Search for the cell housing the specified text and yield its (x, y) center coordinate. 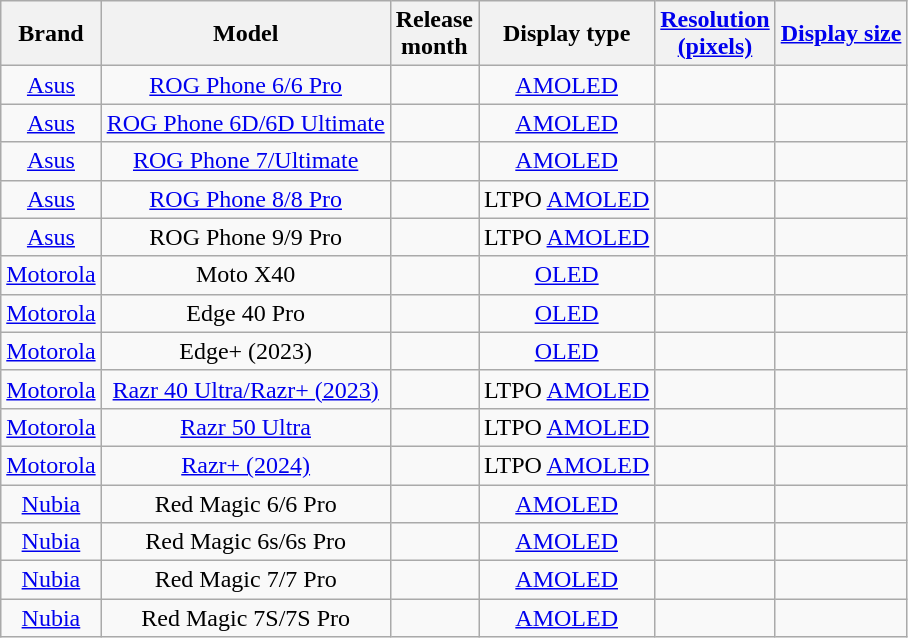
Releasemonth (434, 34)
Red Magic 7/7 Pro (246, 580)
Razr 50 Ultra (246, 427)
Model (246, 34)
Moto X40 (246, 275)
ROG Phone 9/9 Pro (246, 237)
Display type (567, 34)
Display size (841, 34)
Razr+ (2024) (246, 465)
ROG Phone 6D/6D Ultimate (246, 123)
ROG Phone 7/Ultimate (246, 161)
Edge 40 Pro (246, 313)
Brand (51, 34)
Red Magic 7S/7S Pro (246, 618)
Red Magic 6/6 Pro (246, 503)
Resolution(pixels) (715, 34)
ROG Phone 8/8 Pro (246, 199)
Edge+ (2023) (246, 351)
Red Magic 6s/6s Pro (246, 542)
ROG Phone 6/6 Pro (246, 85)
Razr 40 Ultra/Razr+ (2023) (246, 389)
